Detect which cell encompasses the target text, then output its [X, Y] center coordinate. 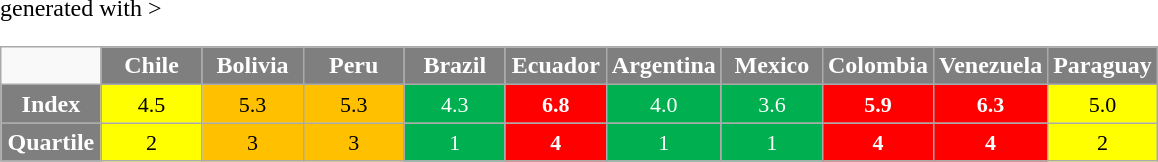
Index [51, 104]
Quartile [51, 142]
6.8 [556, 104]
4.5 [152, 104]
Argentina [664, 66]
Colombia [878, 66]
Mexico [772, 66]
Peru [354, 66]
Ecuador [556, 66]
3.6 [772, 104]
4.0 [664, 104]
Paraguay [1103, 66]
Chile [152, 66]
6.3 [991, 104]
Brazil [454, 66]
5.9 [878, 104]
Venezuela [991, 66]
5.0 [1103, 104]
Bolivia [252, 66]
4.3 [454, 104]
